Search for the cell housing the specified text and yield its [x, y] center coordinate. 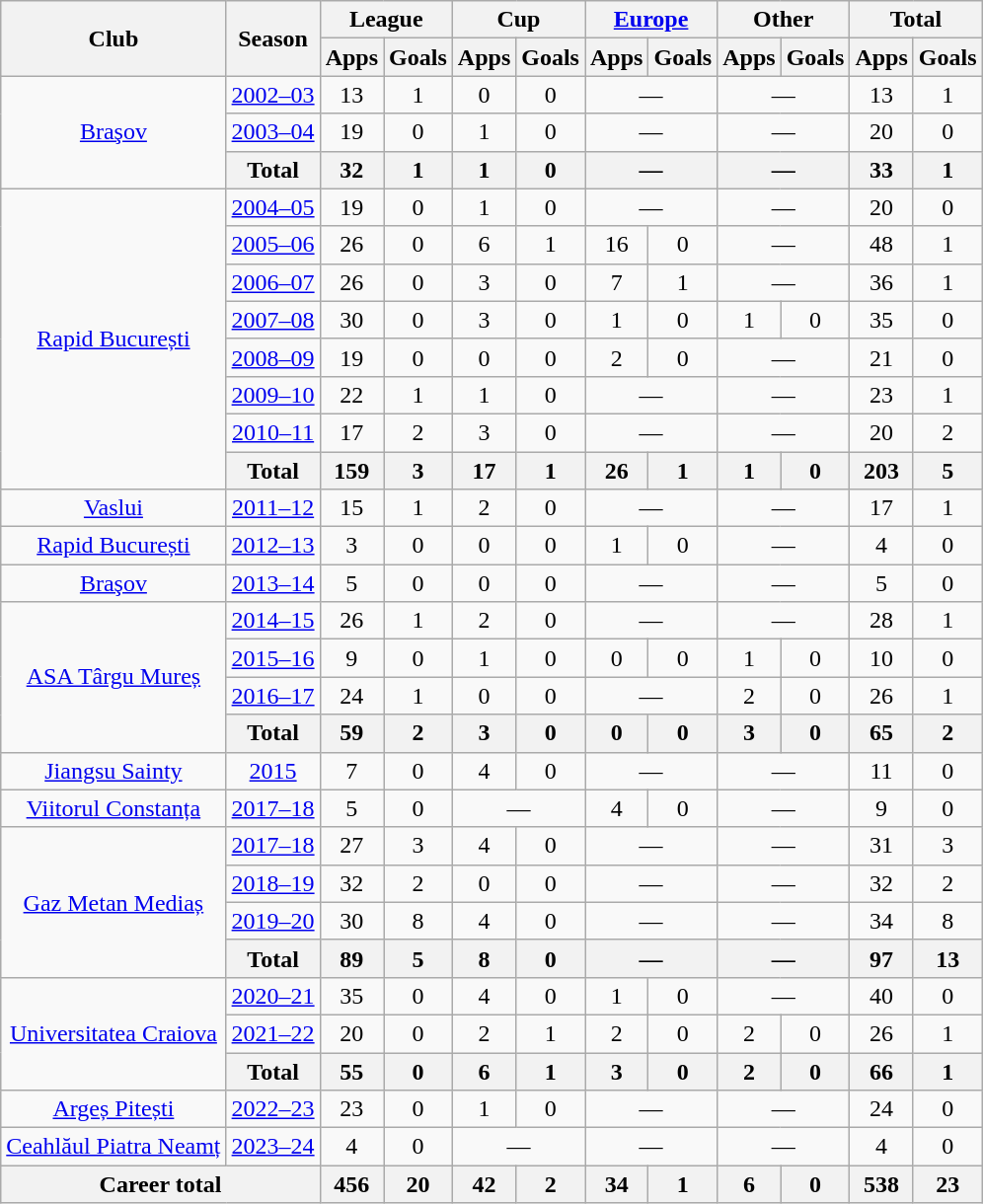
2015–16 [272, 658]
2021–22 [272, 1033]
Vaslui [113, 508]
2007–08 [272, 320]
ASA Târgu Mureș [113, 677]
89 [351, 958]
2016–17 [272, 696]
Gaz Metan Mediaș [113, 902]
2010–11 [272, 432]
Other [784, 20]
Season [272, 38]
42 [484, 1184]
Jiangsu Sainty [113, 771]
28 [881, 621]
21 [881, 357]
2009–10 [272, 395]
2022–23 [272, 1109]
31 [881, 846]
2019–20 [272, 921]
16 [616, 245]
2008–09 [272, 357]
36 [881, 282]
59 [351, 733]
538 [881, 1184]
11 [881, 771]
Europe [650, 20]
97 [881, 958]
66 [881, 1071]
22 [351, 395]
40 [881, 996]
Club [113, 38]
2020–21 [272, 996]
15 [351, 508]
League [386, 20]
55 [351, 1071]
2015 [272, 771]
2011–12 [272, 508]
159 [351, 471]
27 [351, 846]
203 [881, 471]
2023–24 [272, 1147]
2013–14 [272, 583]
33 [881, 170]
48 [881, 245]
2004–05 [272, 207]
65 [881, 733]
Universitatea Craiova [113, 1033]
2002–03 [272, 95]
Career total [160, 1184]
Viitorul Constanța [113, 808]
Ceahlăul Piatra Neamț [113, 1147]
2003–04 [272, 132]
Argeș Pitești [113, 1109]
2005–06 [272, 245]
2014–15 [272, 621]
Cup [518, 20]
2006–07 [272, 282]
456 [351, 1184]
2012–13 [272, 546]
2018–19 [272, 883]
10 [881, 658]
